Output the (x, y) coordinate of the center of the cell containing the given text.  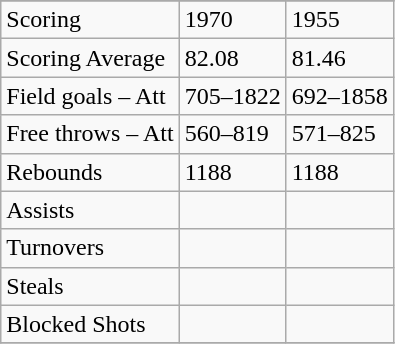
Rebounds (90, 172)
1955 (340, 20)
571–825 (340, 134)
Assists (90, 210)
81.46 (340, 58)
Turnovers (90, 248)
Steals (90, 286)
Field goals – Att (90, 96)
82.08 (232, 58)
Scoring Average (90, 58)
Scoring (90, 20)
Free throws – Att (90, 134)
Blocked Shots (90, 324)
692–1858 (340, 96)
560–819 (232, 134)
705–1822 (232, 96)
1970 (232, 20)
